Return the (x, y) coordinate for the center point of the cell that contains the specified text.  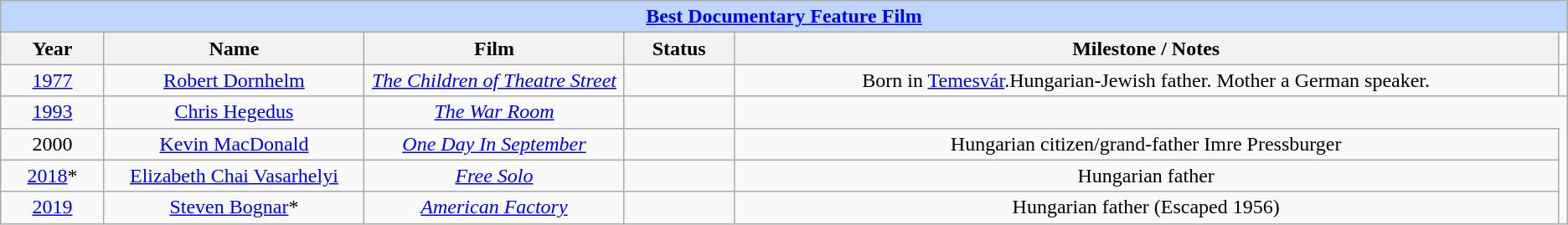
1993 (52, 112)
Free Solo (494, 176)
Name (235, 49)
Born in Temesvár.Hungarian-Jewish father. Mother a German speaker. (1146, 80)
1977 (52, 80)
Milestone / Notes (1146, 49)
The Children of Theatre Street (494, 80)
Year (52, 49)
Robert Dornhelm (235, 80)
Film (494, 49)
Steven Bognar* (235, 207)
Best Documentary Feature Film (784, 17)
American Factory (494, 207)
2019 (52, 207)
The War Room (494, 112)
2000 (52, 144)
Kevin MacDonald (235, 144)
Hungarian citizen/grand-father Imre Pressburger (1146, 144)
Hungarian father (Escaped 1956) (1146, 207)
One Day In September (494, 144)
Chris Hegedus (235, 112)
2018* (52, 176)
Elizabeth Chai Vasarhelyi (235, 176)
Hungarian father (1146, 176)
Status (678, 49)
